Locate the cell with the specified text and output its [x, y] center coordinate. 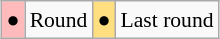
Last round [168, 20]
Round [59, 20]
